From the cell containing the given text, extract its center point as [x, y] coordinate. 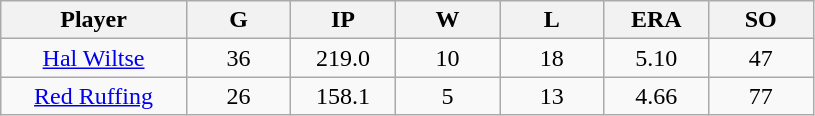
ERA [656, 20]
Hal Wiltse [94, 58]
5 [447, 96]
77 [760, 96]
18 [552, 58]
5.10 [656, 58]
SO [760, 20]
158.1 [343, 96]
L [552, 20]
47 [760, 58]
G [238, 20]
13 [552, 96]
Red Ruffing [94, 96]
4.66 [656, 96]
219.0 [343, 58]
IP [343, 20]
36 [238, 58]
26 [238, 96]
10 [447, 58]
W [447, 20]
Player [94, 20]
